Capture the cell that displays the provided text and extract its (X, Y) central coordinate. 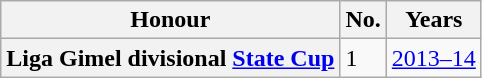
1 (363, 58)
Honour (170, 20)
Liga Gimel divisional State Cup (170, 58)
No. (363, 20)
Years (434, 20)
2013–14 (434, 58)
